Output the [x, y] coordinate of the center of the cell containing the given text.  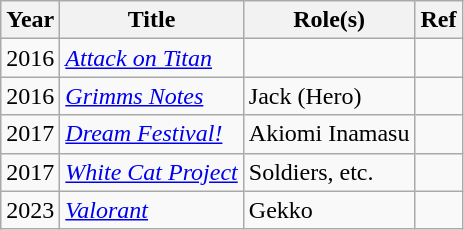
White Cat Project [152, 172]
Valorant [152, 210]
Soldiers, etc. [329, 172]
2023 [30, 210]
Grimms Notes [152, 96]
Role(s) [329, 20]
Gekko [329, 210]
Akiomi Inamasu [329, 134]
Attack on Titan [152, 58]
Title [152, 20]
Dream Festival! [152, 134]
Year [30, 20]
Ref [438, 20]
Jack (Hero) [329, 96]
